Scan for the cell matching the given text and deliver its [X, Y] coordinate at center. 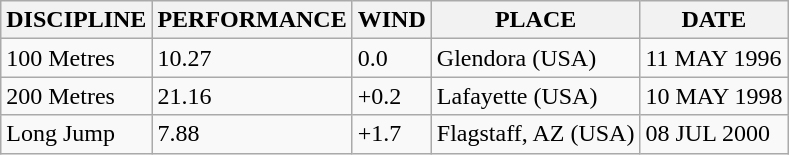
11 MAY 1996 [714, 58]
WIND [392, 20]
+0.2 [392, 96]
PLACE [536, 20]
DISCIPLINE [76, 20]
Glendora (USA) [536, 58]
7.88 [252, 134]
Flagstaff, AZ (USA) [536, 134]
21.16 [252, 96]
Lafayette (USA) [536, 96]
0.0 [392, 58]
08 JUL 2000 [714, 134]
Long Jump [76, 134]
PERFORMANCE [252, 20]
10.27 [252, 58]
10 MAY 1998 [714, 96]
200 Metres [76, 96]
DATE [714, 20]
100 Metres [76, 58]
+1.7 [392, 134]
